Extract the (X, Y) coordinate from the center of the cell holding the provided text.  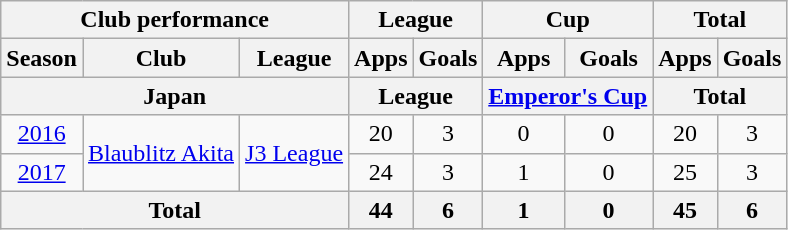
24 (381, 172)
45 (685, 210)
2016 (42, 134)
44 (381, 210)
Blaublitz Akita (160, 153)
Emperor's Cup (568, 96)
J3 League (294, 153)
Japan (175, 96)
Season (42, 58)
25 (685, 172)
2017 (42, 172)
Cup (568, 20)
Club performance (175, 20)
Club (160, 58)
